From the cell containing the given text, extract its center point as (X, Y) coordinate. 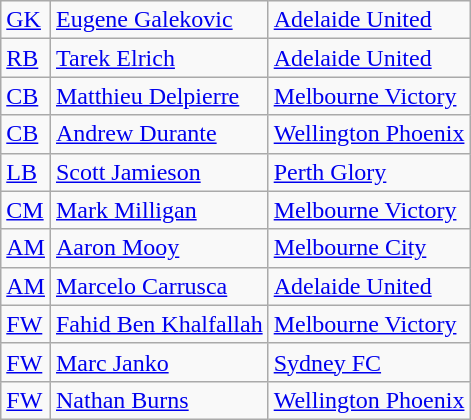
Sydney FC (369, 362)
Nathan Burns (159, 400)
Marcelo Carrusca (159, 286)
Matthieu Delpierre (159, 96)
Aaron Mooy (159, 248)
Fahid Ben Khalfallah (159, 324)
Mark Milligan (159, 210)
Eugene Galekovic (159, 20)
RB (26, 58)
LB (26, 172)
Perth Glory (369, 172)
CM (26, 210)
Melbourne City (369, 248)
GK (26, 20)
Tarek Elrich (159, 58)
Marc Janko (159, 362)
Scott Jamieson (159, 172)
Andrew Durante (159, 134)
